Provide the [X, Y] coordinate of the cell's center where the given text is located.  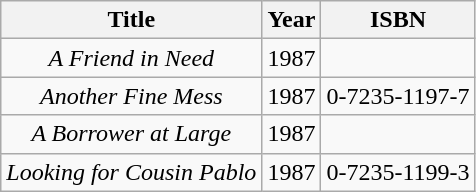
Title [132, 20]
Looking for Cousin Pablo [132, 172]
0-7235-1197-7 [398, 96]
Year [292, 20]
ISBN [398, 20]
Another Fine Mess [132, 96]
0-7235-1199-3 [398, 172]
A Borrower at Large [132, 134]
A Friend in Need [132, 58]
